Find where the given text appears and provide that cell's center as [x, y] coordinate. 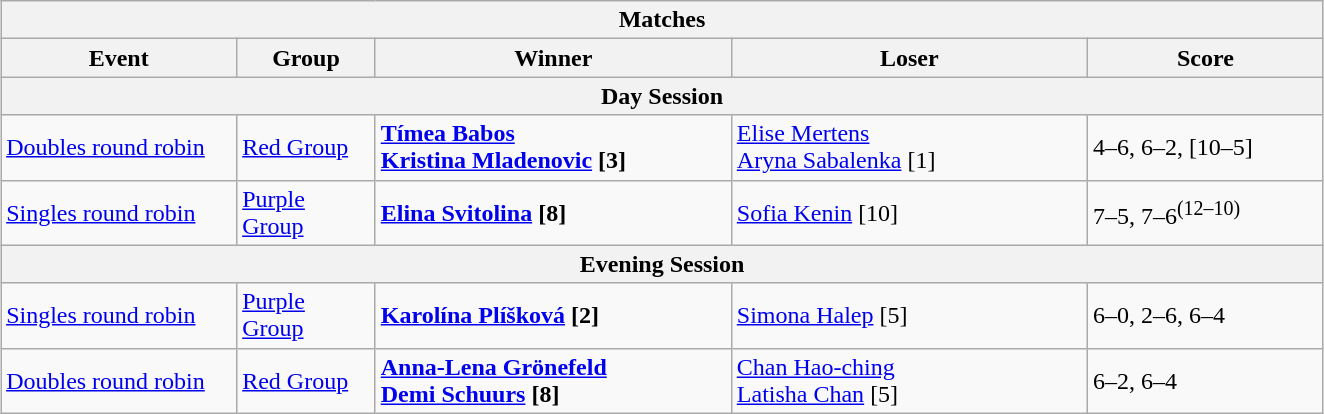
Score [1205, 58]
Loser [909, 58]
Anna-Lena Grönefeld Demi Schuurs [8] [553, 380]
Elise Mertens Aryna Sabalenka [1] [909, 148]
Evening Session [662, 264]
Elina Svitolina [8] [553, 212]
4–6, 6–2, [10–5] [1205, 148]
7–5, 7–6(12–10) [1205, 212]
Tímea Babos Kristina Mladenovic [3] [553, 148]
Chan Hao-ching Latisha Chan [5] [909, 380]
Simona Halep [5] [909, 316]
Sofia Kenin [10] [909, 212]
Group [306, 58]
Matches [662, 20]
6–2, 6–4 [1205, 380]
Karolína Plíšková [2] [553, 316]
6–0, 2–6, 6–4 [1205, 316]
Event [119, 58]
Winner [553, 58]
Day Session [662, 96]
